Identify which cell holds the provided text, then report its (x, y) central coordinate. 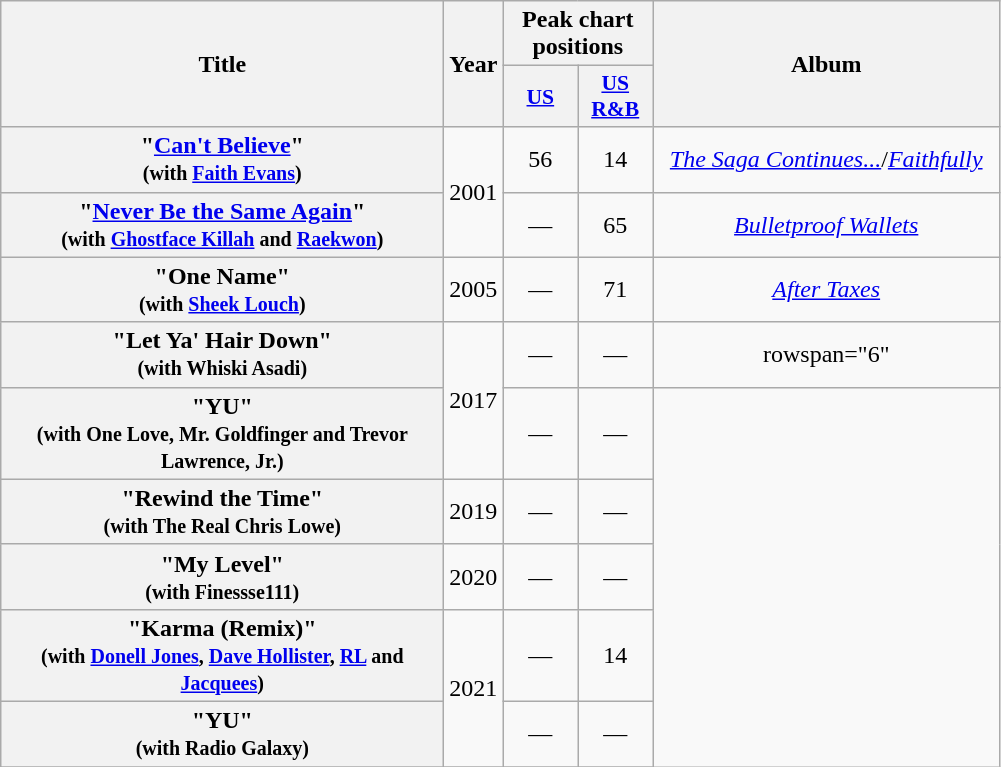
65 (616, 224)
2005 (474, 290)
USR&B (616, 96)
2017 (474, 400)
Peak chart positions (578, 34)
2019 (474, 512)
2021 (474, 688)
"Can't Believe" (with Faith Evans) (222, 160)
"Karma (Remix)" (with Donell Jones, Dave Hollister, RL and Jacquees) (222, 655)
"Never Be the Same Again" (with Ghostface Killah and Raekwon) (222, 224)
rowspan="6" (826, 354)
After Taxes (826, 290)
"Let Ya' Hair Down" (with Whiski Asadi) (222, 354)
Album (826, 64)
"YU" (with Radio Galaxy) (222, 734)
2001 (474, 192)
US (540, 96)
The Saga Continues.../Faithfully (826, 160)
56 (540, 160)
Bulletproof Wallets (826, 224)
Year (474, 64)
71 (616, 290)
Title (222, 64)
"My Level" (with Finessse111) (222, 576)
"YU" (with One Love, Mr. Goldfinger and Trevor Lawrence, Jr.) (222, 433)
2020 (474, 576)
"One Name" (with Sheek Louch) (222, 290)
"Rewind the Time" (with The Real Chris Lowe) (222, 512)
